Detect which cell encompasses the target text, then output its [x, y] center coordinate. 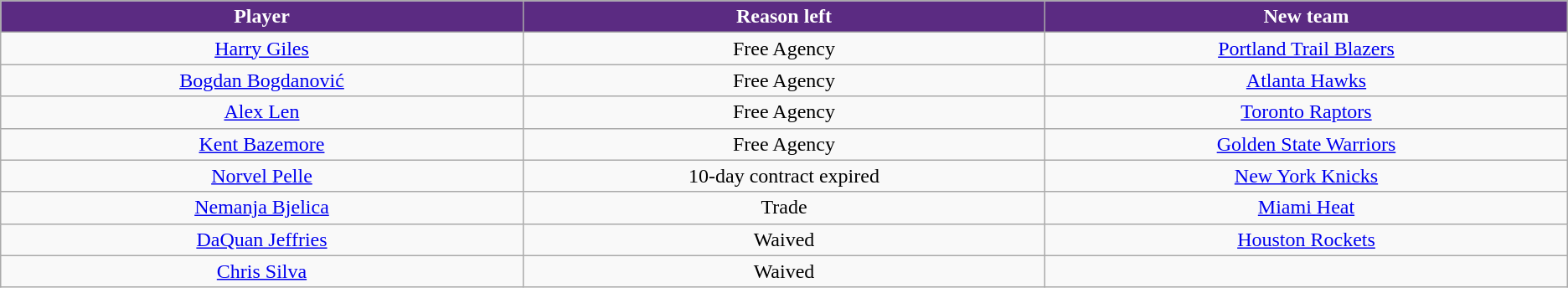
Nemanja Bjelica [261, 208]
Toronto Raptors [1307, 112]
Trade [784, 208]
Golden State Warriors [1307, 144]
DaQuan Jeffries [261, 239]
Alex Len [261, 112]
New York Knicks [1307, 176]
Portland Trail Blazers [1307, 49]
Miami Heat [1307, 208]
Player [261, 17]
Harry Giles [261, 49]
Norvel Pelle [261, 176]
Reason left [784, 17]
Chris Silva [261, 271]
Bogdan Bogdanović [261, 80]
Atlanta Hawks [1307, 80]
New team [1307, 17]
Houston Rockets [1307, 239]
Kent Bazemore [261, 144]
10-day contract expired [784, 176]
